Find where the given text appears and provide that cell's center as [X, Y] coordinate. 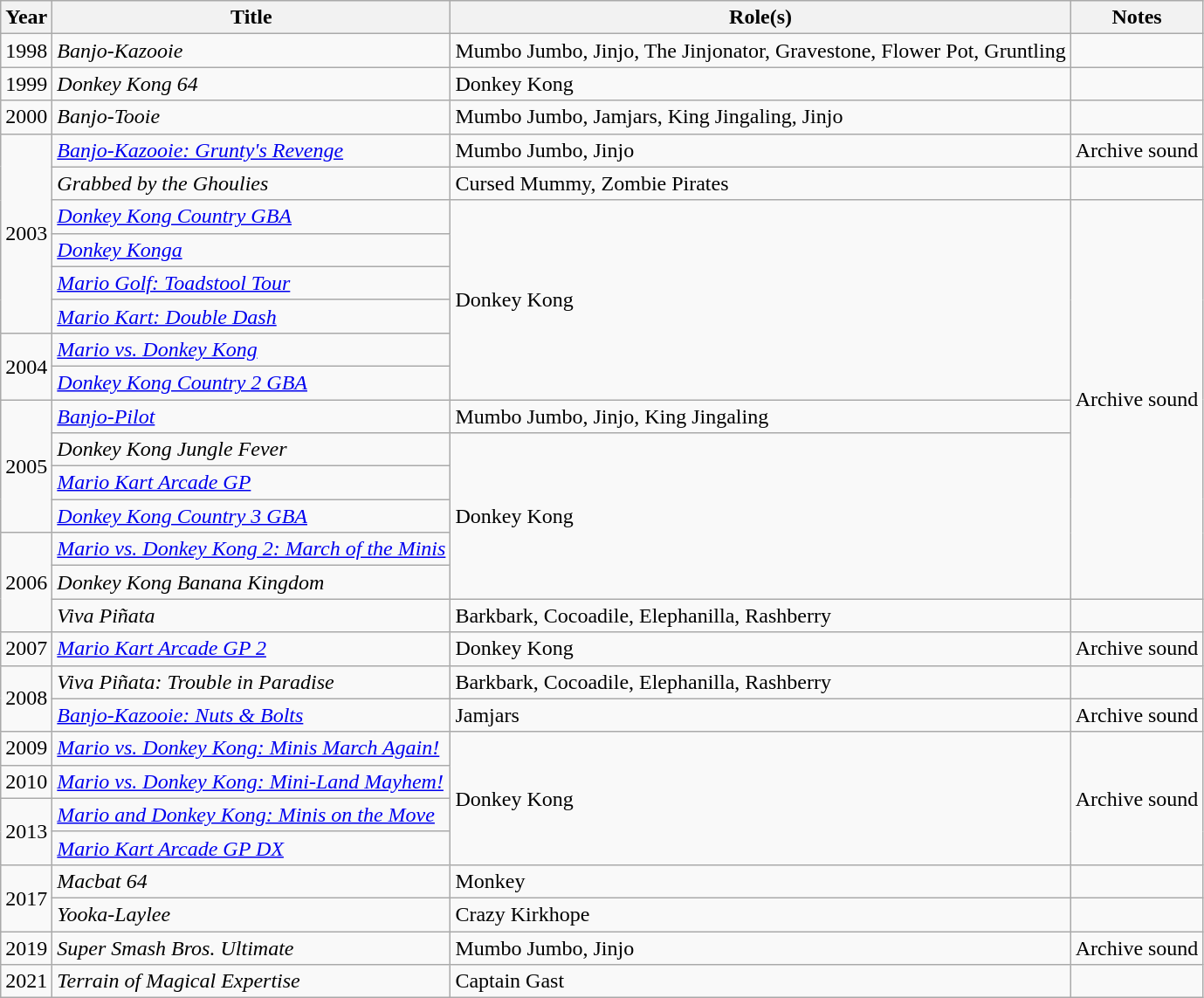
Donkey Konga [251, 250]
Crazy Kirkhope [760, 914]
Banjo-Kazooie: Nuts & Bolts [251, 715]
Mario Kart Arcade GP 2 [251, 649]
Mario Kart Arcade GP DX [251, 848]
2010 [26, 781]
Grabbed by the Ghoulies [251, 183]
Banjo-Kazooie [251, 51]
Mario Kart Arcade GP [251, 483]
Mumbo Jumbo, Jamjars, King Jingaling, Jinjo [760, 117]
Mario vs. Donkey Kong [251, 349]
2008 [26, 699]
Viva Piñata: Trouble in Paradise [251, 682]
Mario vs. Donkey Kong: Minis March Again! [251, 748]
2006 [26, 582]
Notes [1137, 17]
Viva Piñata [251, 616]
Jamjars [760, 715]
Banjo-Tooie [251, 117]
Mario Golf: Toadstool Tour [251, 283]
2017 [26, 898]
Donkey Kong Jungle Fever [251, 450]
Year [26, 17]
Super Smash Bros. Ultimate [251, 947]
Cursed Mummy, Zombie Pirates [760, 183]
1998 [26, 51]
Donkey Kong Country 3 GBA [251, 516]
Donkey Kong Country 2 GBA [251, 382]
Role(s) [760, 17]
Monkey [760, 881]
Terrain of Magical Expertise [251, 981]
2004 [26, 366]
2007 [26, 649]
Captain Gast [760, 981]
Mario Kart: Double Dash [251, 316]
Mumbo Jumbo, Jinjo, King Jingaling [760, 416]
2000 [26, 117]
Yooka-Laylee [251, 914]
1999 [26, 84]
Mario vs. Donkey Kong 2: March of the Minis [251, 549]
Macbat 64 [251, 881]
Donkey Kong 64 [251, 84]
Mario and Donkey Kong: Minis on the Move [251, 815]
2021 [26, 981]
Title [251, 17]
2005 [26, 466]
Banjo-Pilot [251, 416]
Donkey Kong Country GBA [251, 217]
2009 [26, 748]
Donkey Kong Banana Kingdom [251, 582]
2019 [26, 947]
2003 [26, 233]
Mario vs. Donkey Kong: Mini-Land Mayhem! [251, 781]
Mumbo Jumbo, Jinjo, The Jinjonator, Gravestone, Flower Pot, Gruntling [760, 51]
Banjo-Kazooie: Grunty's Revenge [251, 150]
2013 [26, 831]
